From the cell containing the given text, extract its center point as (X, Y) coordinate. 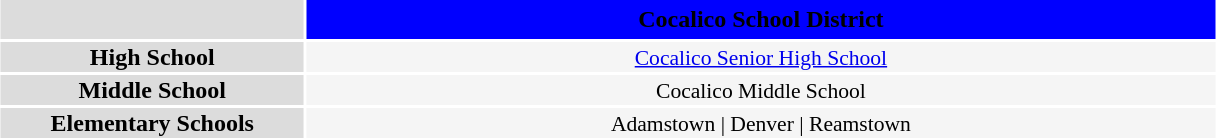
Cocalico Middle School (762, 90)
Cocalico Senior High School (762, 57)
Elementary Schools (152, 123)
Middle School (152, 90)
Adamstown | Denver | Reamstown (762, 123)
High School (152, 57)
Cocalico School District (762, 20)
